From the cell containing the given text, extract its center point as (x, y) coordinate. 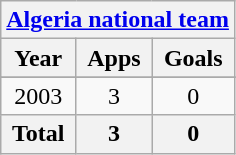
Apps (114, 58)
Total (38, 134)
Year (38, 58)
Algeria national team (118, 20)
2003 (38, 96)
Goals (193, 58)
